Extract the (x, y) coordinate from the center of the cell holding the provided text.  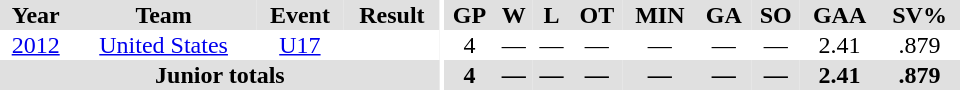
GP (470, 15)
MIN (660, 15)
SV% (920, 15)
GA (724, 15)
Junior totals (220, 75)
SO (776, 15)
2012 (36, 45)
Team (163, 15)
Event (300, 15)
United States (163, 45)
GAA (840, 15)
W (514, 15)
Year (36, 15)
OT (596, 15)
L (552, 15)
U17 (300, 45)
Result (392, 15)
